Scan for the cell matching the given text and deliver its [x, y] coordinate at center. 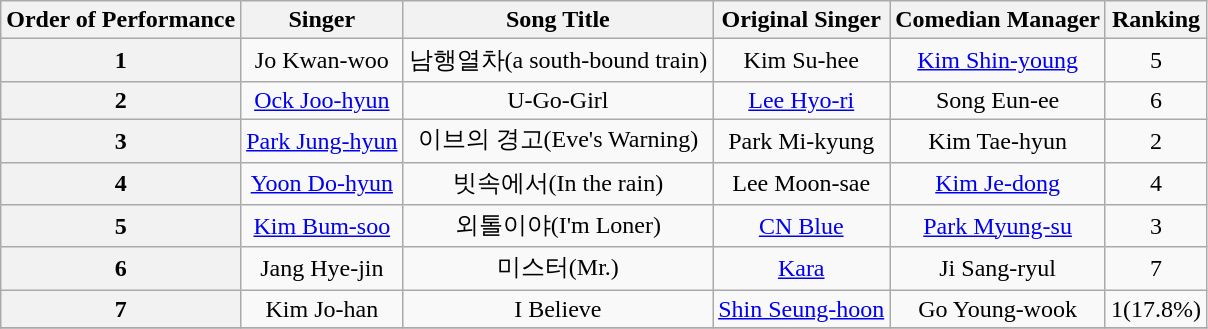
CN Blue [802, 226]
Kara [802, 268]
외톨이야(I'm Loner) [558, 226]
Park Mi-kyung [802, 140]
Kim Su-hee [802, 60]
Park Jung-hyun [322, 140]
Kim Je-dong [998, 184]
빗속에서(In the rain) [558, 184]
I Believe [558, 309]
Kim Jo-han [322, 309]
Song Title [558, 20]
미스터(Mr.) [558, 268]
남행열차(a south-bound train) [558, 60]
이브의 경고(Eve's Warning) [558, 140]
Go Young-wook [998, 309]
Song Eun-ee [998, 100]
Lee Moon-sae [802, 184]
1 [121, 60]
Park Myung-su [998, 226]
Order of Performance [121, 20]
Kim Bum-soo [322, 226]
Jo Kwan-woo [322, 60]
Yoon Do-hyun [322, 184]
Shin Seung-hoon [802, 309]
Comedian Manager [998, 20]
Lee Hyo-ri [802, 100]
Ranking [1156, 20]
1(17.8%) [1156, 309]
Jang Hye-jin [322, 268]
Kim Tae-hyun [998, 140]
Ji Sang-ryul [998, 268]
Kim Shin-young [998, 60]
Original Singer [802, 20]
Singer [322, 20]
U-Go-Girl [558, 100]
Ock Joo-hyun [322, 100]
